Provide the (x, y) coordinate of the cell's center where the given text is located.  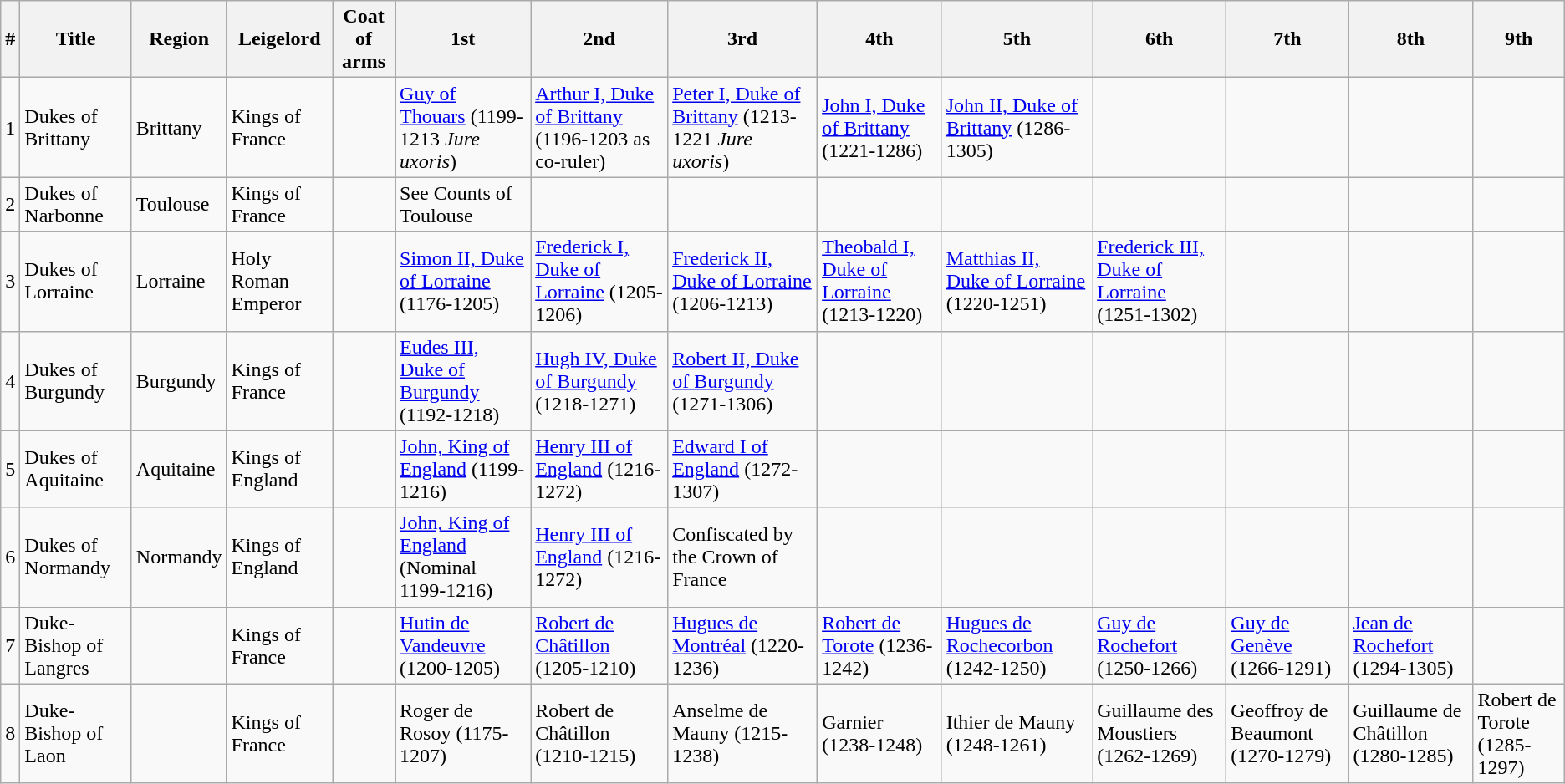
Theobald I, Duke of Lorraine (1213-1220) (879, 281)
Confiscated by the Crown of France (742, 557)
Guillaume de Châtillon (1280-1285) (1411, 734)
Jean de Rochefort (1294-1305) (1411, 645)
Eudes III, Duke of Burgundy (1192-1218) (463, 381)
John, King of England (Nominal 1199-1216) (463, 557)
Guy de Genève (1266-1291) (1287, 645)
Edward I of England (1272-1307) (742, 469)
Region (179, 39)
Guillaume des Moustiers (1262-1269) (1160, 734)
Ithier de Mauny (1248-1261) (1017, 734)
1st (463, 39)
Anselme de Mauny (1215-1238) (742, 734)
Holy Roman Emperor (279, 281)
Dukes of Brittany (75, 127)
Guy de Rochefort (1250-1266) (1160, 645)
John I, Duke of Brittany (1221-1286) (879, 127)
Hugues de Rochecorbon (1242-1250) (1017, 645)
4th (879, 39)
Aquitaine (179, 469)
8th (1411, 39)
John, King of England (1199-1216) (463, 469)
Robert de Torote (1236-1242) (879, 645)
Duke-Bishop of Laon (75, 734)
Robert de Châtillon (1205-1210) (599, 645)
4 (10, 381)
3rd (742, 39)
Brittany (179, 127)
Garnier (1238-1248) (879, 734)
See Counts of Toulouse (463, 204)
Dukes of Burgundy (75, 381)
Burgundy (179, 381)
Matthias II, Duke of Lorraine (1220-1251) (1017, 281)
1 (10, 127)
Duke-Bishop of Langres (75, 645)
Dukes of Narbonne (75, 204)
Toulouse (179, 204)
7 (10, 645)
Simon II, Duke of Lorraine (1176-1205) (463, 281)
7th (1287, 39)
Dukes of Normandy (75, 557)
Arthur I, Duke of Brittany (1196-1203 as co-ruler) (599, 127)
3 (10, 281)
5 (10, 469)
John II, Duke of Brittany (1286-1305) (1017, 127)
Guy of Thouars (1199-1213 Jure uxoris) (463, 127)
Frederick I, Duke of Lorraine (1205-1206) (599, 281)
2 (10, 204)
Frederick III, Duke of Lorraine (1251-1302) (1160, 281)
Title (75, 39)
Roger de Rosoy (1175-1207) (463, 734)
Hutin de Vandeuvre (1200-1205) (463, 645)
5th (1017, 39)
Hugues de Montréal (1220-1236) (742, 645)
Robert de Châtillon (1210-1215) (599, 734)
Hugh IV, Duke of Burgundy (1218-1271) (599, 381)
Geoffroy de Beaumont (1270-1279) (1287, 734)
9th (1518, 39)
2nd (599, 39)
6 (10, 557)
Frederick II, Duke of Lorraine (1206-1213) (742, 281)
Peter I, Duke of Brittany (1213-1221 Jure uxoris) (742, 127)
6th (1160, 39)
# (10, 39)
Dukes of Lorraine (75, 281)
Dukes of Aquitaine (75, 469)
Leigelord (279, 39)
Robert de Torote (1285-1297) (1518, 734)
Robert II, Duke of Burgundy (1271-1306) (742, 381)
8 (10, 734)
Lorraine (179, 281)
Coat of arms (364, 39)
Normandy (179, 557)
